Identify which cell holds the provided text, then report its [X, Y] central coordinate. 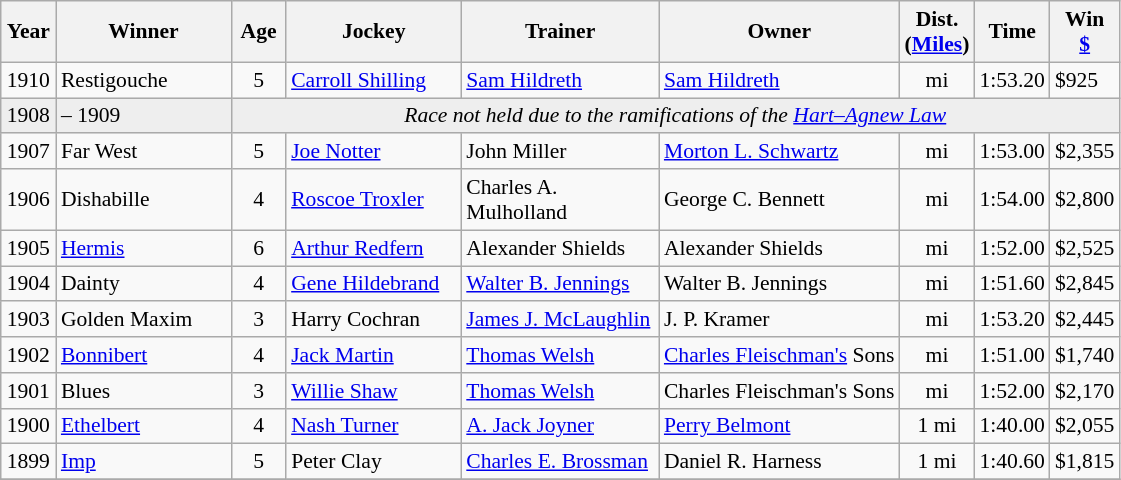
1905 [28, 248]
Daniel R. Harness [780, 462]
James J. McLaughlin [560, 320]
1902 [28, 355]
1:51.00 [1012, 355]
1900 [28, 426]
– 1909 [144, 116]
$2,525 [1084, 248]
Time [1012, 32]
$2,055 [1084, 426]
1901 [28, 391]
Restigouche [144, 80]
$1,815 [1084, 462]
Year [28, 32]
1:51.60 [1012, 284]
Perry Belmont [780, 426]
A. Jack Joyner [560, 426]
Win$ [1084, 32]
$925 [1084, 80]
Arthur Redfern [374, 248]
1:40.60 [1012, 462]
Nash Turner [374, 426]
Carroll Shilling [374, 80]
George C. Bennett [780, 200]
Far West [144, 152]
Gene Hildebrand [374, 284]
Harry Cochran [374, 320]
Jack Martin [374, 355]
Owner [780, 32]
$2,170 [1084, 391]
Ethelbert [144, 426]
1906 [28, 200]
Charles E. Brossman [560, 462]
$1,740 [1084, 355]
Dishabille [144, 200]
Trainer [560, 32]
6 [258, 248]
Dist. (Miles) [938, 32]
Charles A. Mulholland [560, 200]
Bonnibert [144, 355]
$2,845 [1084, 284]
1908 [28, 116]
Dainty [144, 284]
Joe Notter [374, 152]
Roscoe Troxler [374, 200]
Morton L. Schwartz [780, 152]
1903 [28, 320]
John Miller [560, 152]
$2,355 [1084, 152]
Race not held due to the ramifications of the Hart–Agnew Law [675, 116]
1899 [28, 462]
1907 [28, 152]
$2,800 [1084, 200]
Hermis [144, 248]
1910 [28, 80]
Winner [144, 32]
Blues [144, 391]
Willie Shaw [374, 391]
$2,445 [1084, 320]
J. P. Kramer [780, 320]
1904 [28, 284]
Jockey [374, 32]
Peter Clay [374, 462]
1:40.00 [1012, 426]
Golden Maxim [144, 320]
1:53.00 [1012, 152]
Age [258, 32]
Imp [144, 462]
1:54.00 [1012, 200]
